Return (X, Y) of the center of cell containing provided text 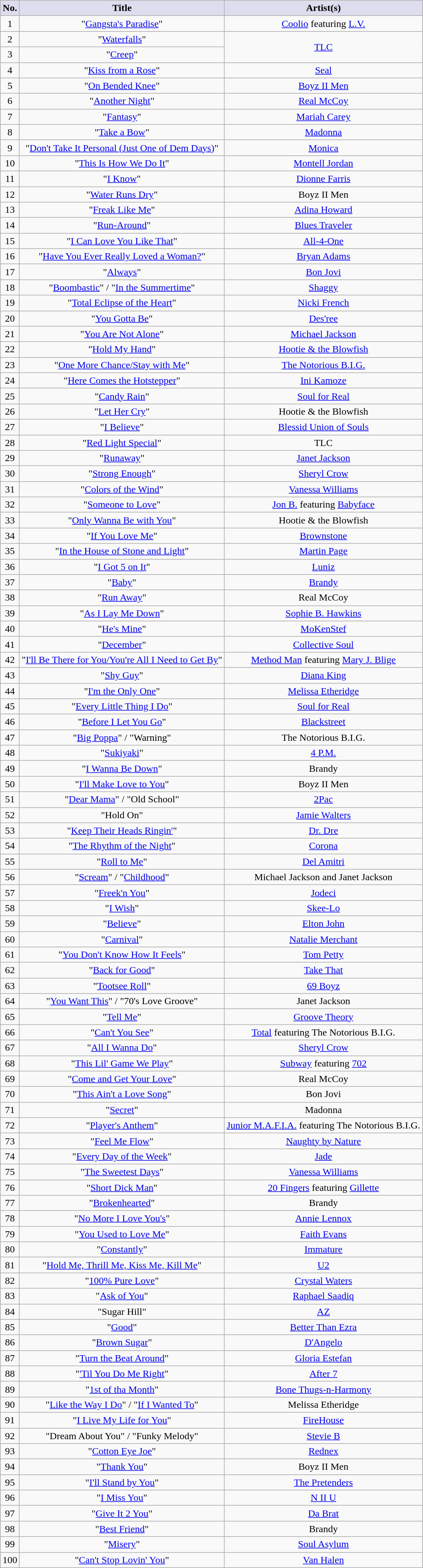
2 (10, 39)
"Creep" (122, 55)
Luniz (323, 567)
"Colors of the Wind" (122, 489)
Annie Lennox (323, 1219)
Junior M.A.F.I.A. featuring The Notorious B.I.G. (323, 1125)
"Hold Me, Thrill Me, Kiss Me, Kill Me" (122, 1265)
"Run-Around" (122, 225)
56 (10, 877)
All-4-One (323, 241)
"Someone to Love" (122, 505)
14 (10, 225)
Ini Kamoze (323, 380)
89 (10, 1389)
81 (10, 1265)
Groove Theory (323, 1017)
"December" (122, 644)
40 (10, 629)
74 (10, 1156)
MoKenStef (323, 629)
After 7 (323, 1374)
82 (10, 1281)
Title (122, 8)
"You Used to Love Me" (122, 1234)
76 (10, 1188)
"One More Chance/Stay with Me" (122, 365)
"This Lil' Game We Play" (122, 1063)
90 (10, 1405)
Tom Petty (323, 955)
"Dream About You" / "Funky Melody" (122, 1435)
"He's Mine" (122, 629)
"Carnival" (122, 939)
"Ask of You" (122, 1296)
67 (10, 1048)
23 (10, 365)
10 (10, 163)
Bryan Adams (323, 256)
Mariah Carey (323, 117)
"The Rhythm of the Night" (122, 846)
"Total Eclipse of the Heart" (122, 303)
"Big Poppa" / "Warning" (122, 738)
Better Than Ezra (323, 1327)
Sophie B. Hawkins (323, 613)
Del Amitri (323, 861)
91 (10, 1420)
"Constantly" (122, 1250)
52 (10, 815)
27 (10, 427)
22 (10, 349)
"Candy Rain" (122, 396)
No. (10, 8)
"I'm the Only One" (122, 691)
"Don't Take It Personal (Just One of Dem Days)" (122, 148)
N II U (323, 1498)
49 (10, 769)
92 (10, 1435)
"Turn the Beat Around" (122, 1358)
21 (10, 334)
Diana King (323, 675)
"As I Lay Me Down" (122, 613)
Blessid Union of Souls (323, 427)
"Can't Stop Lovin' You" (122, 1560)
"Can't You See" (122, 1032)
64 (10, 1001)
Van Halen (323, 1560)
"I Miss You" (122, 1498)
"Strong Enough" (122, 474)
"Baby" (122, 582)
Rednex (323, 1451)
"Thank You" (122, 1467)
85 (10, 1327)
"You Want This" / "70's Love Groove" (122, 1001)
Blackstreet (323, 722)
Take That (323, 970)
54 (10, 846)
60 (10, 939)
18 (10, 287)
41 (10, 644)
"Sugar Hill" (122, 1312)
88 (10, 1374)
"Roll to Me" (122, 861)
98 (10, 1529)
31 (10, 489)
6 (10, 101)
"Red Light Special" (122, 442)
Immature (323, 1250)
9 (10, 148)
"I Live My Life for You" (122, 1420)
69 Boyz (323, 986)
5 (10, 86)
35 (10, 551)
Adina Howard (323, 210)
"I Know" (122, 179)
Subway featuring 702 (323, 1063)
Shaggy (323, 287)
"Freak Like Me" (122, 210)
"All I Wanna Do" (122, 1048)
"'Til You Do Me Right" (122, 1374)
95 (10, 1482)
75 (10, 1172)
Dr. Dre (323, 830)
59 (10, 923)
"Here Comes the Hotstepper" (122, 380)
"Kiss from a Rose" (122, 70)
77 (10, 1203)
"This Ain't a Love Song" (122, 1094)
Michael Jackson and Janet Jackson (323, 877)
"Have You Ever Really Loved a Woman?" (122, 256)
Monica (323, 148)
"This Is How We Do It" (122, 163)
The Pretenders (323, 1482)
Natalie Merchant (323, 939)
"On Bended Knee" (122, 86)
"Water Runs Dry" (122, 194)
61 (10, 955)
4 P.M. (323, 753)
28 (10, 442)
Bone Thugs-n-Harmony (323, 1389)
Brownstone (323, 536)
Michael Jackson (323, 334)
11 (10, 179)
"I'll Stand by You" (122, 1482)
"Another Night" (122, 101)
4 (10, 70)
87 (10, 1358)
Dionne Farris (323, 179)
"I Wanna Be Down" (122, 769)
"In the House of Stone and Light" (122, 551)
Collective Soul (323, 644)
Gloria Estefan (323, 1358)
8 (10, 132)
29 (10, 458)
Elton John (323, 923)
"Runaway" (122, 458)
"Fantasy" (122, 117)
"Boombastic" / "In the Summertime" (122, 287)
96 (10, 1498)
38 (10, 598)
"Feel Me Flow" (122, 1141)
"If You Love Me" (122, 536)
36 (10, 567)
Total featuring The Notorious B.I.G. (323, 1032)
100 (10, 1560)
79 (10, 1234)
"Brokenhearted" (122, 1203)
"Believe" (122, 923)
24 (10, 380)
12 (10, 194)
46 (10, 722)
"Scream" / "Childhood" (122, 877)
"Always" (122, 272)
Jade (323, 1156)
Method Man featuring Mary J. Blige (323, 660)
Coolio featuring L.V. (323, 24)
19 (10, 303)
"Before I Let You Go" (122, 722)
48 (10, 753)
2Pac (323, 799)
"Best Friend" (122, 1529)
39 (10, 613)
"No More I Love You's" (122, 1219)
Skee-Lo (323, 908)
Stevie B (323, 1435)
Seal (323, 70)
70 (10, 1094)
Montell Jordan (323, 163)
57 (10, 892)
50 (10, 784)
"Run Away" (122, 598)
25 (10, 396)
33 (10, 520)
"Secret" (122, 1110)
"Give It 2 You" (122, 1513)
"Let Her Cry" (122, 411)
Martin Page (323, 551)
Faith Evans (323, 1234)
"Freek'n You" (122, 892)
"Misery" (122, 1544)
"Come and Get Your Love" (122, 1079)
15 (10, 241)
"Waterfalls" (122, 39)
Jamie Walters (323, 815)
44 (10, 691)
43 (10, 675)
"I Got 5 on It" (122, 567)
"Back for Good" (122, 970)
D'Angelo (323, 1343)
"I'll Be There for You/You're All I Need to Get By" (122, 660)
Da Brat (323, 1513)
37 (10, 582)
16 (10, 256)
"Brown Sugar" (122, 1343)
72 (10, 1125)
13 (10, 210)
"1st of tha Month" (122, 1389)
"You Are Not Alone" (122, 334)
47 (10, 738)
"Only Wanna Be with You" (122, 520)
"Hold My Hand" (122, 349)
80 (10, 1250)
71 (10, 1110)
"You Don't Know How It Feels" (122, 955)
99 (10, 1544)
66 (10, 1032)
93 (10, 1451)
68 (10, 1063)
Naughty by Nature (323, 1141)
17 (10, 272)
65 (10, 1017)
84 (10, 1312)
"Every Day of the Week" (122, 1156)
30 (10, 474)
42 (10, 660)
"Like the Way I Do" / "If I Wanted To" (122, 1405)
"Cotton Eye Joe" (122, 1451)
34 (10, 536)
U2 (323, 1265)
"I Wish" (122, 908)
53 (10, 830)
"Player's Anthem" (122, 1125)
Blues Traveler (323, 225)
86 (10, 1343)
26 (10, 411)
"Short Dick Man" (122, 1188)
AZ (323, 1312)
"100% Pure Love" (122, 1281)
7 (10, 117)
"Keep Their Heads Ringin'" (122, 830)
"Sukiyaki" (122, 753)
Soul Asylum (323, 1544)
"The Sweetest Days" (122, 1172)
55 (10, 861)
3 (10, 55)
78 (10, 1219)
1 (10, 24)
"Shy Guy" (122, 675)
Raphael Saadiq (323, 1296)
"Tootsee Roll" (122, 986)
Artist(s) (323, 8)
51 (10, 799)
Crystal Waters (323, 1281)
97 (10, 1513)
45 (10, 707)
"Gangsta's Paradise" (122, 24)
62 (10, 970)
"Take a Bow" (122, 132)
58 (10, 908)
Nicki French (323, 303)
83 (10, 1296)
20 Fingers featuring Gillette (323, 1188)
Jon B. featuring Babyface (323, 505)
32 (10, 505)
"Hold On" (122, 815)
"You Gotta Be" (122, 318)
69 (10, 1079)
Corona (323, 846)
63 (10, 986)
FireHouse (323, 1420)
Des'ree (323, 318)
94 (10, 1467)
"Every Little Thing I Do" (122, 707)
"Dear Mama" / "Old School" (122, 799)
Jodeci (323, 892)
"Tell Me" (122, 1017)
"I'll Make Love to You" (122, 784)
"I Can Love You Like That" (122, 241)
"Good" (122, 1327)
"I Believe" (122, 427)
73 (10, 1141)
20 (10, 318)
